Output the [x, y] coordinate of the center of the cell containing the given text.  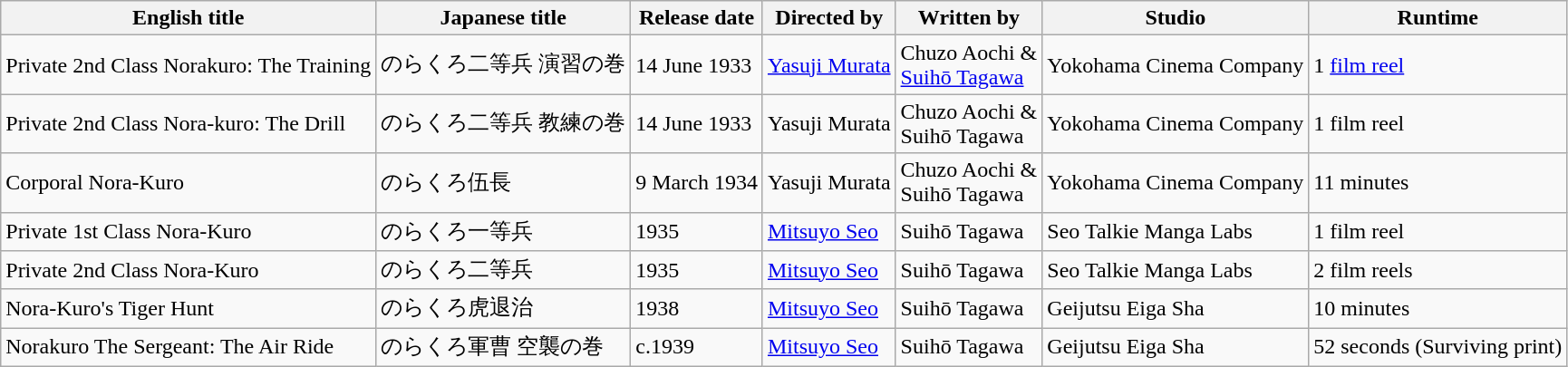
Nora-Kuro's Tiger Hunt [189, 308]
のらくろ軍曹 空襲の巻 [504, 348]
のらくろ二等兵 教練の巻 [504, 123]
Japanese title [504, 18]
Private 2nd Class Nora-kuro: The Drill [189, 123]
Studio [1176, 18]
Private 1st Class Nora-Kuro [189, 232]
English title [189, 18]
Release date [697, 18]
9 March 1934 [697, 183]
Norakuro The Sergeant: The Air Ride [189, 348]
11 minutes [1437, 183]
Private 2nd Class Nora-Kuro [189, 270]
2 film reels [1437, 270]
c.1939 [697, 348]
Private 2nd Class Norakuro: The Training [189, 65]
のらくろ虎退治 [504, 308]
Directed by [828, 18]
のらくろ伍長 [504, 183]
Corporal Nora-Kuro [189, 183]
Runtime [1437, 18]
10 minutes [1437, 308]
のらくろ二等兵 [504, 270]
Written by [969, 18]
のらくろ二等兵 演習の巻 [504, 65]
のらくろ一等兵 [504, 232]
1938 [697, 308]
52 seconds (Surviving print) [1437, 348]
